Determine the [x, y] coordinate at the center of the cell enclosing the given text.  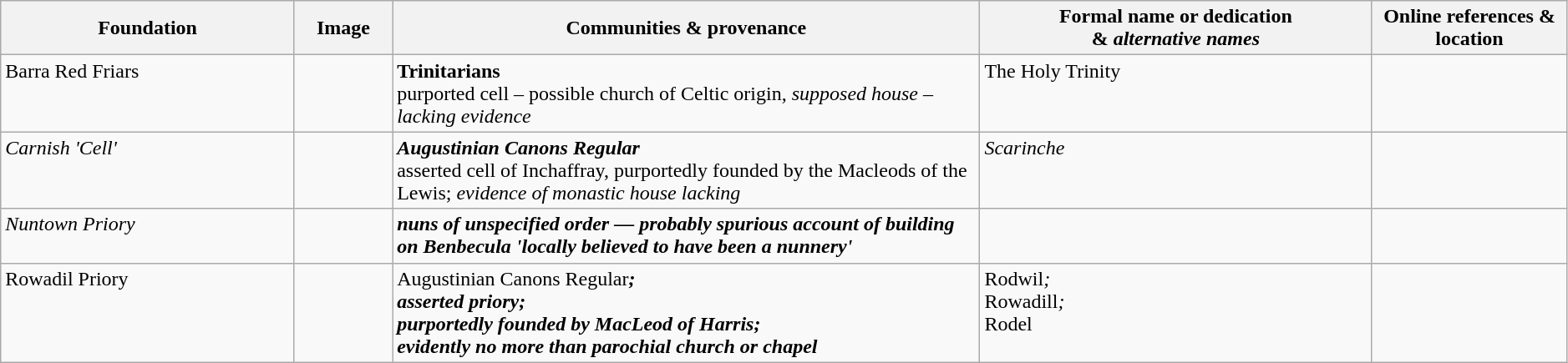
Barra Red Friars [148, 93]
Augustinian Canons Regular;asserted priory;purportedly founded by MacLeod of Harris;evidently no more than parochial church or chapel [687, 312]
Nuntown Priory [148, 235]
Formal name or dedication & alternative names [1176, 28]
Trinitarianspurported cell – possible church of Celtic origin, supposed house – lacking evidence [687, 93]
Carnish 'Cell' [148, 170]
Scarinche [1176, 170]
Rodwil;Rowadill;Rodel [1176, 312]
Rowadil Priory [148, 312]
The Holy Trinity [1176, 93]
Augustinian Canons Regularasserted cell of Inchaffray, purportedly founded by the Macleods of the Lewis; evidence of monastic house lacking [687, 170]
Foundation [148, 28]
Communities & provenance [687, 28]
nuns of unspecified order — probably spurious account of building on Benbecula 'locally believed to have been a nunnery' [687, 235]
Image [343, 28]
Online references & location [1469, 28]
